Provide the (X, Y) coordinate of the cell's center where the given text is located.  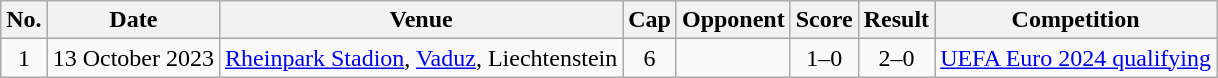
Venue (422, 20)
Cap (650, 20)
Rheinpark Stadion, Vaduz, Liechtenstein (422, 58)
2–0 (896, 58)
No. (24, 20)
1–0 (824, 58)
Score (824, 20)
UEFA Euro 2024 qualifying (1076, 58)
1 (24, 58)
Result (896, 20)
6 (650, 58)
Date (133, 20)
13 October 2023 (133, 58)
Opponent (733, 20)
Competition (1076, 20)
